Pinpoint the cell where the given text exists, returning its [x, y] midpoint coordinate. 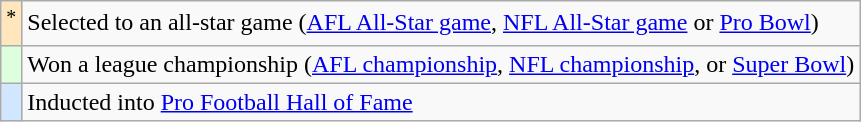
Selected to an all-star game (AFL All-Star game, NFL All-Star game or Pro Bowl) [441, 24]
Inducted into Pro Football Hall of Fame [441, 102]
* [12, 24]
Won a league championship (AFL championship, NFL championship, or Super Bowl) [441, 64]
